Return (x, y) of the center of cell containing provided text 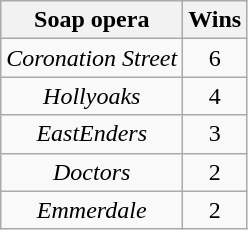
Soap opera (92, 20)
4 (215, 96)
EastEnders (92, 134)
6 (215, 58)
Coronation Street (92, 58)
Emmerdale (92, 210)
Doctors (92, 172)
3 (215, 134)
Hollyoaks (92, 96)
Wins (215, 20)
